Provide the [X, Y] coordinate of the cell's center where the given text is located.  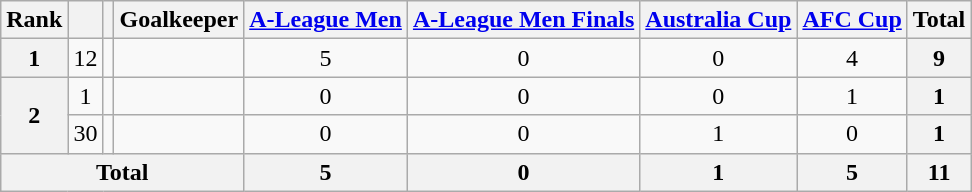
Goalkeeper [179, 20]
A-League Men [326, 20]
Rank [34, 20]
11 [939, 172]
12 [86, 58]
9 [939, 58]
Australia Cup [718, 20]
4 [852, 58]
A-League Men Finals [523, 20]
30 [86, 134]
2 [34, 115]
AFC Cup [852, 20]
